Return the [X, Y] coordinate for the center point of the cell that contains the specified text.  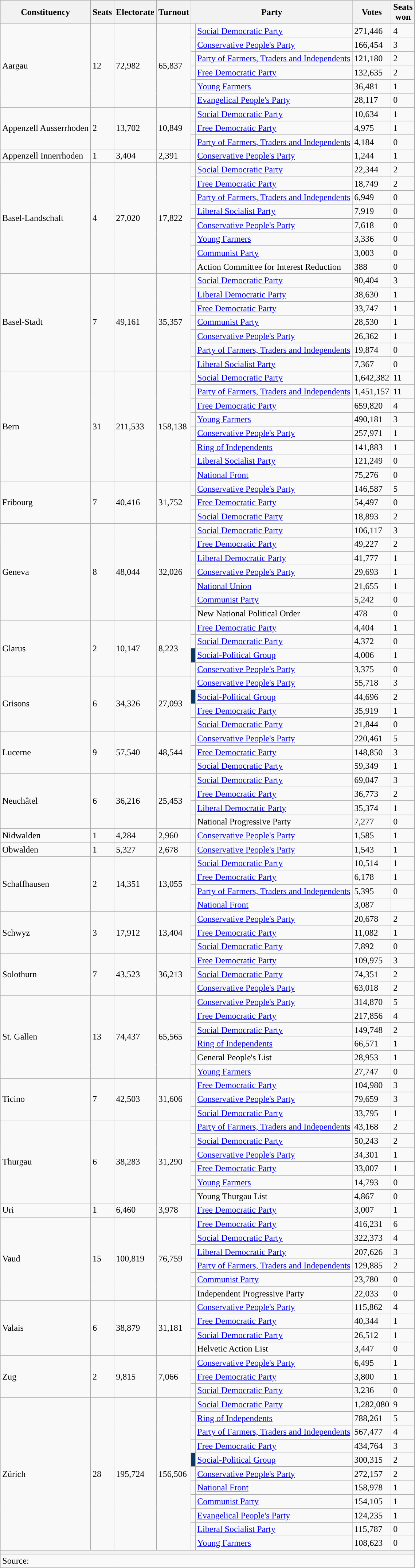
Aargau [46, 66]
40,344 [372, 1321]
6,949 [372, 198]
7,919 [372, 211]
31,752 [174, 503]
33,795 [372, 1113]
27,093 [174, 704]
50,243 [372, 1141]
36,773 [372, 794]
69,047 [372, 780]
National Progressive Party [274, 822]
322,373 [372, 1238]
63,018 [372, 988]
100,819 [135, 1259]
2,391 [174, 156]
17,912 [135, 933]
7,066 [174, 1377]
65,837 [174, 66]
22,033 [372, 1294]
567,477 [372, 1432]
Grisons [46, 704]
17,822 [174, 218]
Independent Progressive Party [274, 1294]
Schaffhausen [46, 884]
8,223 [174, 648]
5,395 [372, 891]
388 [372, 267]
3,375 [372, 669]
65,565 [174, 1037]
43,168 [372, 1127]
19,874 [372, 350]
7,277 [372, 822]
General People's List [274, 1057]
18,893 [372, 516]
21,844 [372, 725]
1,451,157 [372, 391]
3,447 [372, 1349]
28,953 [372, 1057]
9,815 [135, 1377]
32,026 [174, 572]
300,315 [372, 1460]
90,404 [372, 281]
149,748 [372, 1030]
33,747 [372, 308]
5,327 [135, 850]
28 [102, 1474]
Valais [46, 1328]
Source: [208, 1561]
1,282,080 [372, 1404]
7,618 [372, 225]
Party [272, 12]
3,003 [372, 253]
6,460 [135, 1210]
Thurgau [46, 1162]
54,497 [372, 503]
1,244 [372, 156]
104,980 [372, 1085]
49,161 [135, 322]
27,747 [372, 1071]
35,919 [372, 711]
79,659 [372, 1099]
Basel-Stadt [46, 322]
4,975 [372, 128]
115,787 [372, 1529]
211,533 [135, 426]
34,301 [372, 1155]
7,892 [372, 947]
New National Political Order [274, 613]
148,850 [372, 752]
Schwyz [46, 933]
29,693 [372, 572]
478 [372, 613]
Neuchâtel [46, 801]
31,181 [174, 1328]
75,276 [372, 475]
124,235 [372, 1515]
35,374 [372, 808]
48,544 [174, 752]
36,481 [372, 86]
55,718 [372, 683]
Electorate [135, 12]
272,157 [372, 1474]
15 [102, 1259]
Bern [46, 426]
57,540 [135, 752]
10,849 [174, 128]
74,351 [372, 974]
659,820 [372, 406]
4,404 [372, 627]
1,585 [372, 835]
Turnout [174, 12]
Action Committee for Interest Reduction [274, 267]
207,626 [372, 1252]
Fribourg [46, 503]
4,284 [135, 835]
Uri [46, 1210]
1,543 [372, 850]
28,117 [372, 100]
28,530 [372, 322]
8 [102, 572]
26,512 [372, 1335]
18,749 [372, 183]
158,138 [174, 426]
Basel-Landschaft [46, 218]
40,416 [135, 503]
106,117 [372, 530]
217,856 [372, 1016]
20,678 [372, 919]
121,249 [372, 461]
Obwalden [46, 850]
31 [102, 426]
6,178 [372, 877]
13 [102, 1037]
314,870 [372, 1002]
26,362 [372, 336]
10,634 [372, 114]
35,357 [174, 322]
Zug [46, 1377]
38,283 [135, 1162]
154,105 [372, 1501]
3,236 [372, 1390]
121,180 [372, 59]
59,349 [372, 766]
Appenzell Innerrhoden [46, 156]
4,006 [372, 655]
271,446 [372, 31]
3,404 [135, 156]
72,982 [135, 66]
31,290 [174, 1162]
25,453 [174, 801]
Vaud [46, 1259]
220,461 [372, 738]
Helvetic Action List [274, 1349]
6,495 [372, 1363]
158,978 [372, 1487]
Young Thurgau List [274, 1196]
14,351 [135, 884]
12 [102, 66]
13,702 [135, 128]
National Union [274, 586]
257,971 [372, 433]
74,437 [135, 1037]
44,696 [372, 697]
416,231 [372, 1224]
195,724 [135, 1474]
14,793 [372, 1182]
11,082 [372, 933]
2,678 [174, 850]
Nidwalden [46, 835]
4,867 [372, 1196]
Solothurn [46, 974]
38,879 [135, 1328]
115,862 [372, 1307]
38,630 [372, 295]
490,181 [372, 420]
108,623 [372, 1543]
434,764 [372, 1446]
141,883 [372, 447]
76,759 [174, 1259]
3,087 [372, 905]
10,514 [372, 863]
Ticino [46, 1099]
156,506 [174, 1474]
7,367 [372, 364]
Geneva [46, 572]
3,978 [174, 1210]
1,642,382 [372, 378]
43,523 [135, 974]
34,326 [135, 704]
Appenzell Ausserrhoden [46, 128]
Seatswon [403, 12]
Constituency [46, 12]
Glarus [46, 648]
2,960 [174, 835]
Lucerne [46, 752]
42,503 [135, 1099]
132,635 [372, 73]
109,975 [372, 960]
4,372 [372, 641]
13,404 [174, 933]
166,454 [372, 45]
3,007 [372, 1210]
36,216 [135, 801]
36,213 [174, 974]
10,147 [135, 648]
129,885 [372, 1265]
31,606 [174, 1099]
13,055 [174, 884]
3,336 [372, 239]
48,044 [135, 572]
66,571 [372, 1044]
23,780 [372, 1279]
St. Gallen [46, 1037]
22,344 [372, 169]
146,587 [372, 489]
4,184 [372, 142]
Zürich [46, 1474]
3,800 [372, 1377]
21,655 [372, 586]
49,227 [372, 544]
Votes [372, 12]
5,242 [372, 600]
33,007 [372, 1169]
Seats [102, 12]
27,020 [135, 218]
788,261 [372, 1418]
41,777 [372, 558]
